Identify which cell holds the provided text, then report its [X, Y] central coordinate. 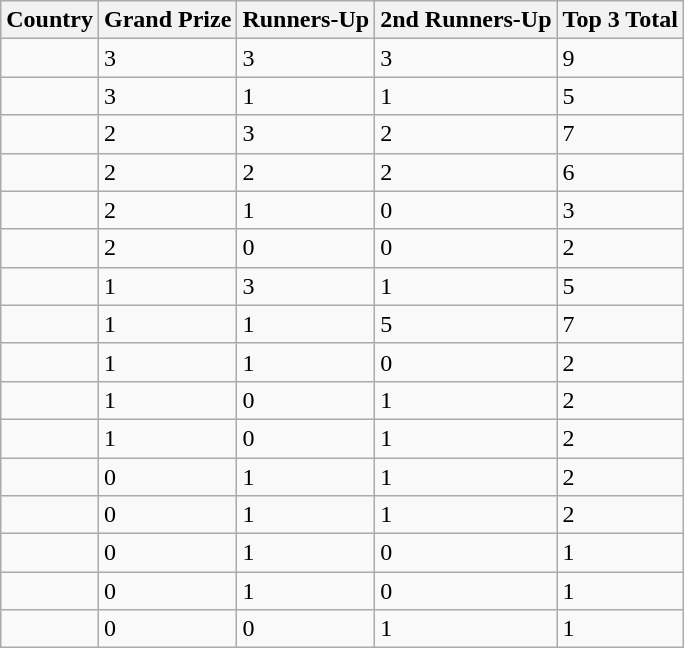
Grand Prize [167, 20]
9 [620, 58]
6 [620, 172]
Runners-Up [306, 20]
2nd Runners-Up [466, 20]
Top 3 Total [620, 20]
Country [50, 20]
